Return (x, y) of the center of cell containing provided text 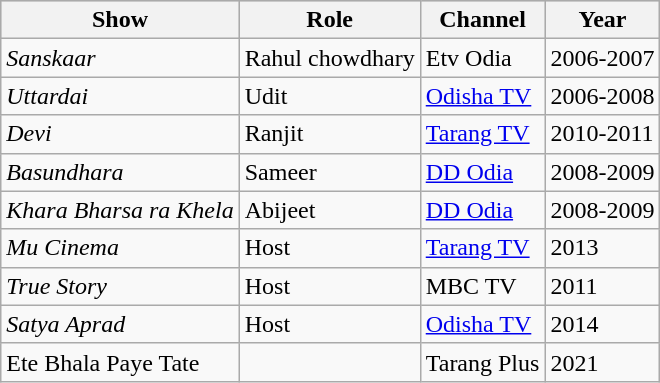
2006-2007 (602, 58)
Udit (330, 96)
Year (602, 20)
Satya Aprad (120, 324)
2013 (602, 248)
Uttardai (120, 96)
2021 (602, 362)
Abijeet (330, 210)
Role (330, 20)
2011 (602, 286)
Rahul chowdhary (330, 58)
Basundhara (120, 172)
2014 (602, 324)
Sanskaar (120, 58)
Khara Bharsa ra Khela (120, 210)
Channel (482, 20)
Sameer (330, 172)
Etv Odia (482, 58)
Mu Cinema (120, 248)
Show (120, 20)
2010-2011 (602, 134)
Tarang Plus (482, 362)
2006-2008 (602, 96)
MBC TV (482, 286)
True Story (120, 286)
Devi (120, 134)
Ranjit (330, 134)
Ete Bhala Paye Tate (120, 362)
